Output the [x, y] coordinate of the center of the cell containing the given text.  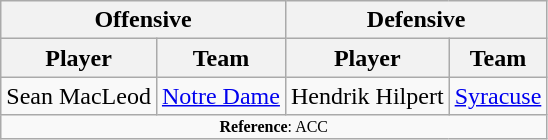
Hendrik Hilpert [367, 96]
Sean MacLeod [79, 96]
Defensive [416, 20]
Reference: ACC [274, 127]
Offensive [144, 20]
Syracuse [498, 96]
Notre Dame [220, 96]
